Identify which cell holds the provided text, then report its [X, Y] central coordinate. 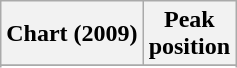
Chart (2009) [72, 34]
Peakposition [189, 34]
